Scan for the cell matching the given text and deliver its [X, Y] coordinate at center. 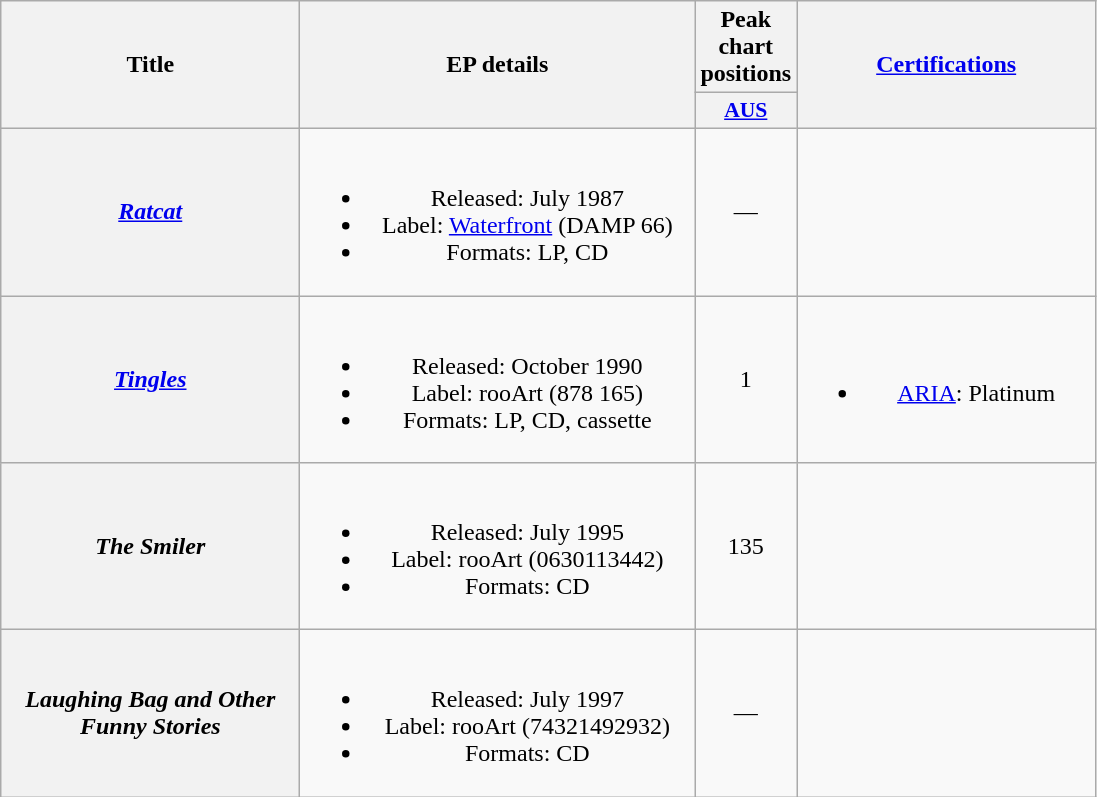
Released: July 1987Label: Waterfront (DAMP 66)Formats: LP, CD [498, 212]
Released: October 1990Label: rooArt (878 165)Formats: LP, CD, cassette [498, 380]
1 [746, 380]
The Smiler [150, 546]
Peak chart positions [746, 47]
ARIA: Platinum [946, 380]
Released: July 1997Label: rooArt (74321492932)Formats: CD [498, 714]
135 [746, 546]
EP details [498, 65]
Ratcat [150, 212]
Tingles [150, 380]
Title [150, 65]
Released: July 1995Label: rooArt (0630113442)Formats: CD [498, 546]
Certifications [946, 65]
Laughing Bag and Other Funny Stories [150, 714]
AUS [746, 111]
